Return (X, Y) of the center of cell containing provided text 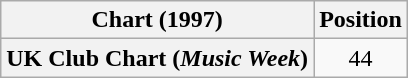
44 (361, 58)
Chart (1997) (158, 20)
Position (361, 20)
UK Club Chart (Music Week) (158, 58)
